Return [X, Y] of the center of cell containing provided text 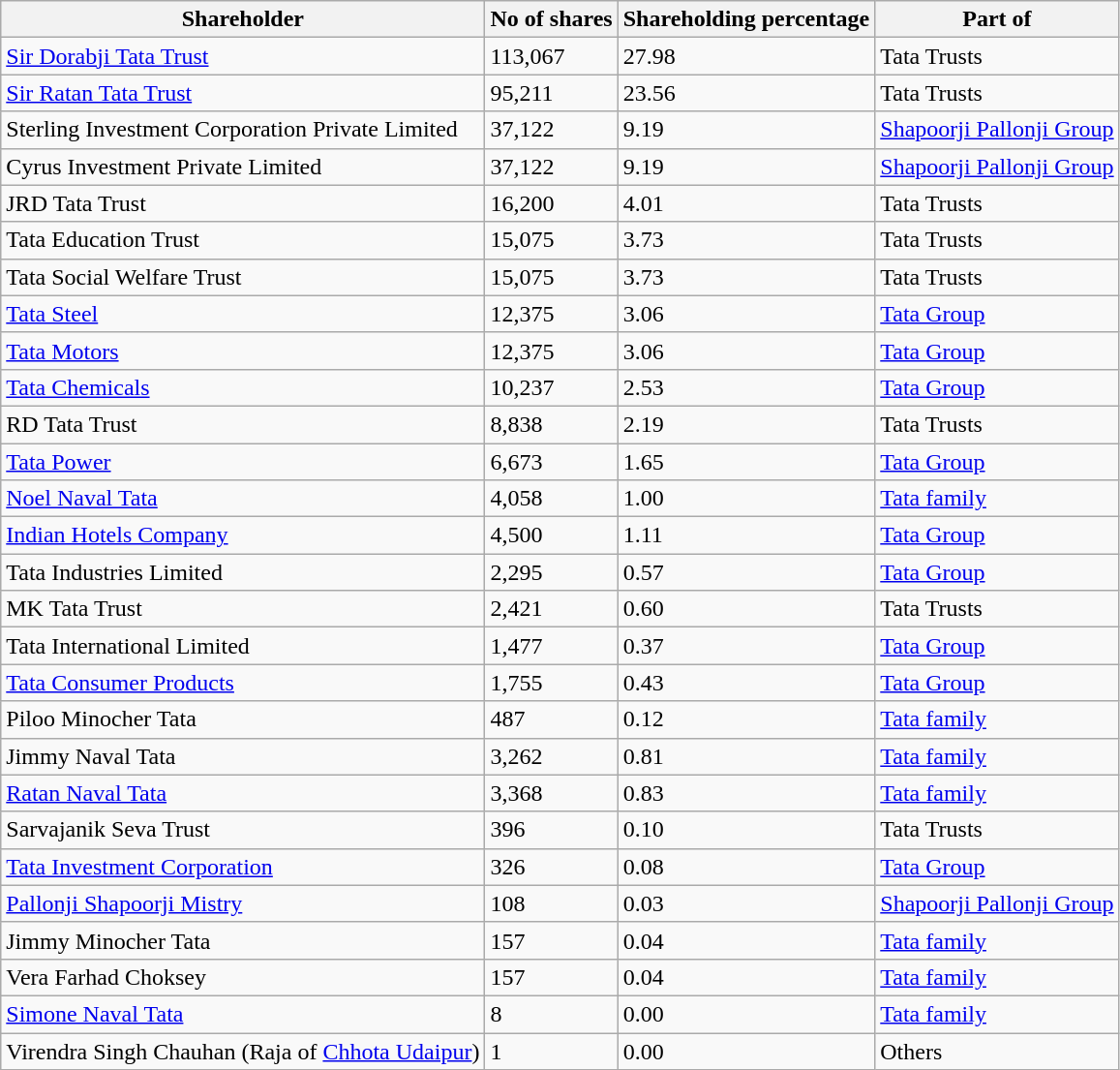
2.53 [746, 387]
108 [552, 903]
Tata Investment Corporation [243, 867]
3,368 [552, 793]
0.03 [746, 903]
JRD Tata Trust [243, 203]
Virendra Singh Chauhan (Raja of Chhota Udaipur) [243, 1051]
Sir Dorabji Tata Trust [243, 56]
487 [552, 719]
0.43 [746, 683]
Tata Power [243, 462]
No of shares [552, 19]
0.60 [746, 609]
Tata Consumer Products [243, 683]
0.37 [746, 646]
2,421 [552, 609]
1,755 [552, 683]
Tata Education Trust [243, 240]
Tata Industries Limited [243, 572]
Sarvajanik Seva Trust [243, 830]
Tata International Limited [243, 646]
1.11 [746, 535]
RD Tata Trust [243, 424]
8 [552, 1014]
Tata Motors [243, 351]
1.00 [746, 499]
Shareholder [243, 19]
0.81 [746, 756]
2,295 [552, 572]
Cyrus Investment Private Limited [243, 167]
10,237 [552, 387]
396 [552, 830]
326 [552, 867]
16,200 [552, 203]
Simone Naval Tata [243, 1014]
4,500 [552, 535]
Shareholding percentage [746, 19]
Tata Social Welfare Trust [243, 277]
Jimmy Naval Tata [243, 756]
4.01 [746, 203]
Piloo Minocher Tata [243, 719]
MK Tata Trust [243, 609]
Others [997, 1051]
Sir Ratan Tata Trust [243, 93]
113,067 [552, 56]
27.98 [746, 56]
23.56 [746, 93]
Ratan Naval Tata [243, 793]
0.57 [746, 572]
0.08 [746, 867]
Vera Farhad Choksey [243, 977]
Tata Steel [243, 314]
1,477 [552, 646]
Tata Chemicals [243, 387]
95,211 [552, 93]
2.19 [746, 424]
0.12 [746, 719]
Jimmy Minocher Tata [243, 940]
0.83 [746, 793]
6,673 [552, 462]
Noel Naval Tata [243, 499]
Pallonji Shapoorji Mistry [243, 903]
8,838 [552, 424]
1.65 [746, 462]
0.10 [746, 830]
Sterling Investment Corporation Private Limited [243, 130]
Part of [997, 19]
3,262 [552, 756]
4,058 [552, 499]
Indian Hotels Company [243, 535]
1 [552, 1051]
